Return the [X, Y] coordinate for the center point of the cell that contains the specified text.  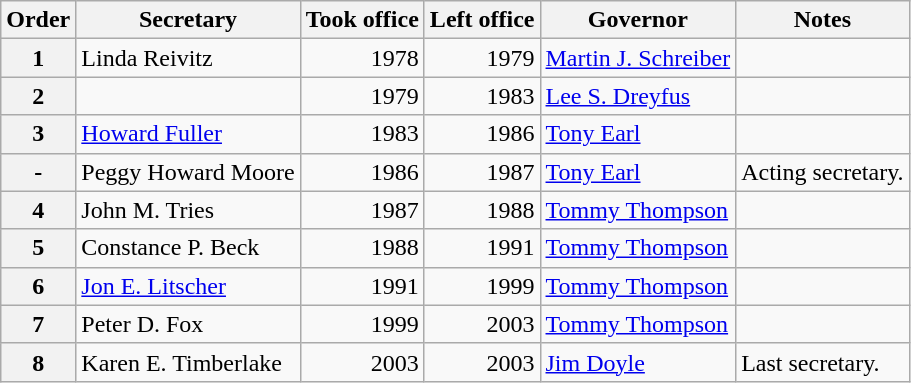
Linda Reivitz [188, 58]
Took office [362, 20]
- [38, 172]
Notes [822, 20]
Constance P. Beck [188, 248]
4 [38, 210]
6 [38, 286]
Martin J. Schreiber [638, 58]
7 [38, 324]
Acting secretary. [822, 172]
5 [38, 248]
Jim Doyle [638, 362]
Left office [482, 20]
John M. Tries [188, 210]
Order [38, 20]
Howard Fuller [188, 134]
8 [38, 362]
2 [38, 96]
Governor [638, 20]
Last secretary. [822, 362]
Karen E. Timberlake [188, 362]
1 [38, 58]
1978 [362, 58]
3 [38, 134]
Peter D. Fox [188, 324]
Lee S. Dreyfus [638, 96]
Jon E. Litscher [188, 286]
Peggy Howard Moore [188, 172]
Secretary [188, 20]
